Identify which cell holds the provided text, then report its [X, Y] central coordinate. 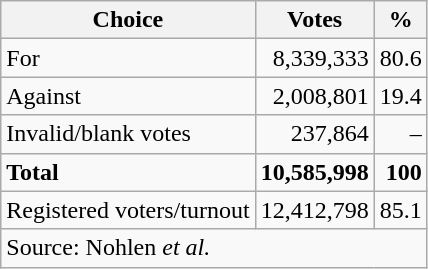
19.4 [400, 96]
– [400, 134]
Choice [128, 20]
85.1 [400, 210]
% [400, 20]
For [128, 58]
237,864 [314, 134]
Votes [314, 20]
10,585,998 [314, 172]
Invalid/blank votes [128, 134]
Against [128, 96]
8,339,333 [314, 58]
80.6 [400, 58]
Registered voters/turnout [128, 210]
Source: Nohlen et al. [214, 248]
Total [128, 172]
100 [400, 172]
12,412,798 [314, 210]
2,008,801 [314, 96]
